Detect which cell encompasses the target text, then output its (X, Y) center coordinate. 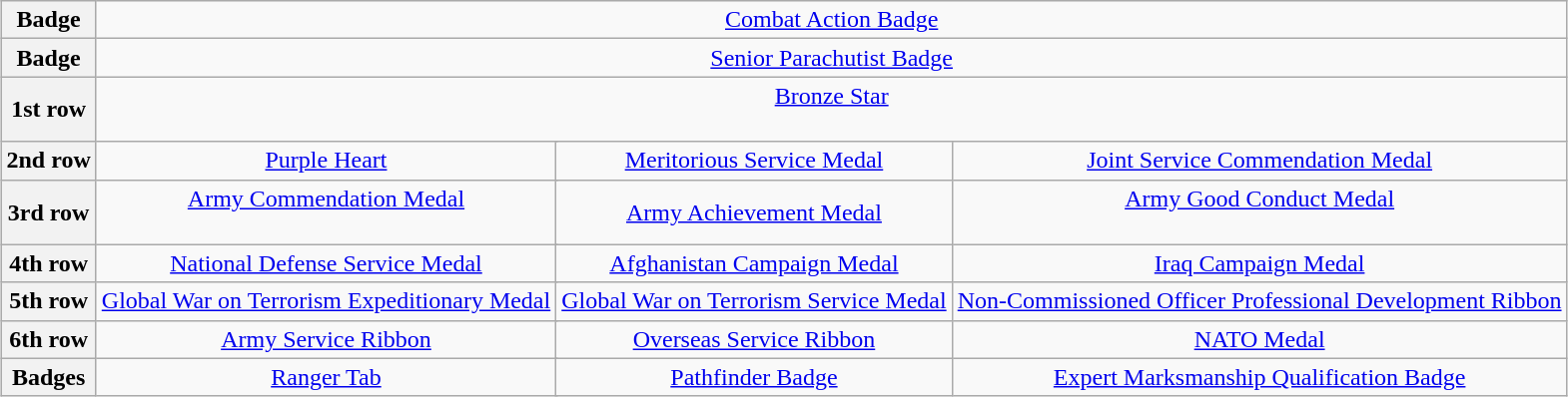
Senior Parachutist Badge (831, 58)
6th row (48, 339)
4th row (48, 263)
Iraq Campaign Medal (1259, 263)
Overseas Service Ribbon (754, 339)
Army Commendation Medal (326, 211)
Combat Action Badge (831, 20)
2nd row (48, 161)
Global War on Terrorism Service Medal (754, 301)
Expert Marksmanship Qualification Badge (1259, 377)
National Defense Service Medal (326, 263)
5th row (48, 301)
1st row (48, 110)
NATO Medal (1259, 339)
Meritorious Service Medal (754, 161)
Global War on Terrorism Expeditionary Medal (326, 301)
Badges (48, 377)
Joint Service Commendation Medal (1259, 161)
Ranger Tab (326, 377)
Army Achievement Medal (754, 211)
Army Good Conduct Medal (1259, 211)
Army Service Ribbon (326, 339)
Purple Heart (326, 161)
Bronze Star (831, 110)
Non-Commissioned Officer Professional Development Ribbon (1259, 301)
Pathfinder Badge (754, 377)
3rd row (48, 211)
Afghanistan Campaign Medal (754, 263)
